Extract the [x, y] coordinate from the center of the cell holding the provided text.  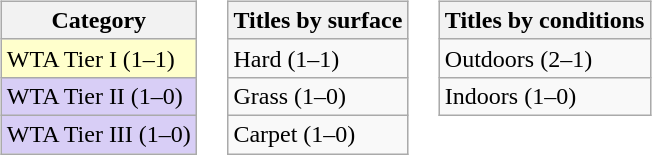
Grass (1–0) [318, 96]
Outdoors (2–1) [544, 58]
Category [98, 20]
Indoors (1–0) [544, 96]
Titles by conditions [544, 20]
Carpet (1–0) [318, 134]
WTA Tier I (1–1) [98, 58]
Hard (1–1) [318, 58]
WTA Tier III (1–0) [98, 134]
Titles by surface [318, 20]
WTA Tier II (1–0) [98, 96]
